Scan for the cell matching the given text and deliver its (x, y) coordinate at center. 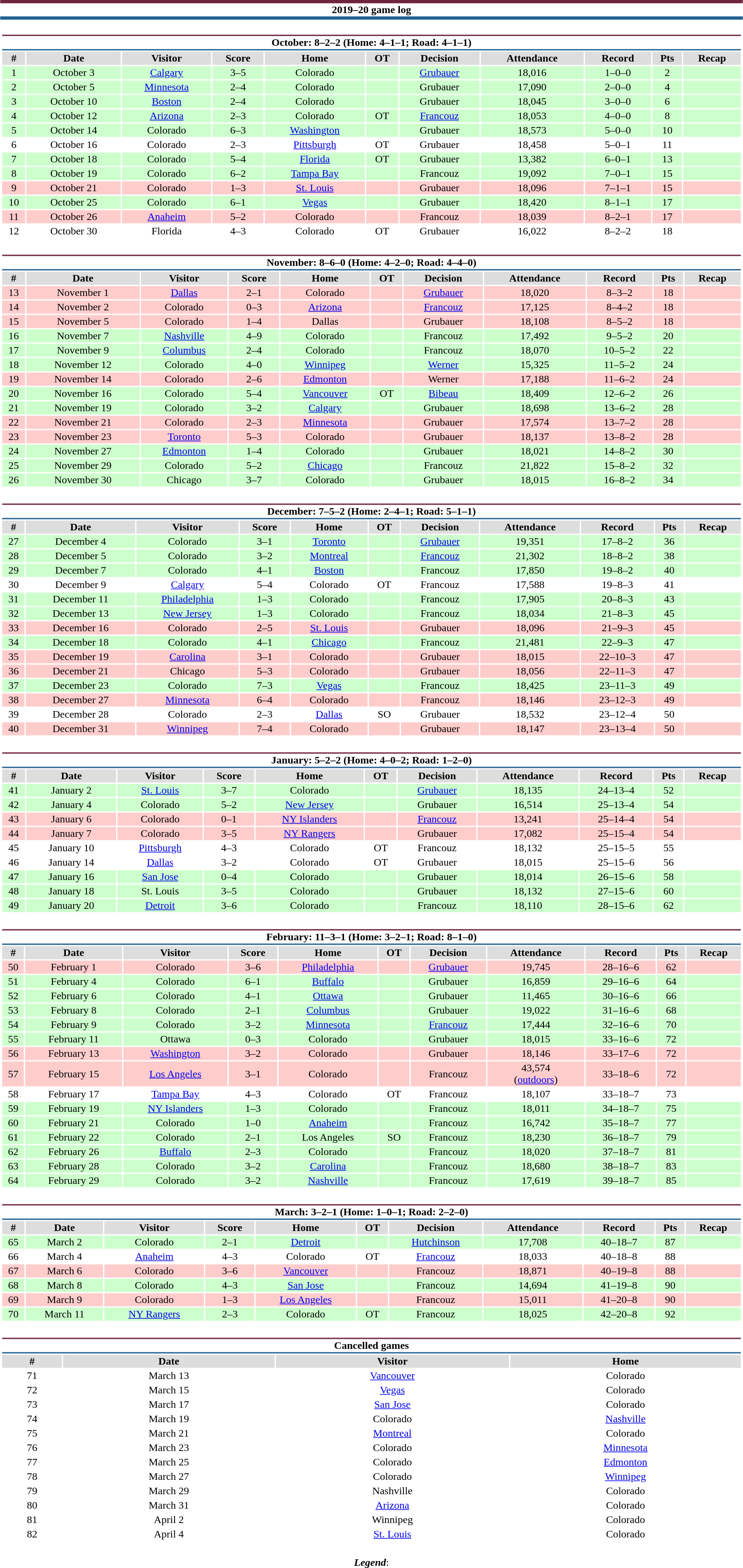
18,039 (532, 217)
41–19–8 (619, 1286)
15,011 (533, 1300)
37 (13, 686)
14,694 (533, 1286)
6–0–1 (618, 159)
December 5 (81, 556)
18,871 (533, 1271)
78 (32, 1477)
February 26 (73, 1152)
December: 7–5–2 (Home: 2–4–1; Road: 5–1–1) (371, 512)
32–16–6 (621, 1025)
42 (14, 805)
March 4 (65, 1257)
January 10 (72, 848)
6–2 (238, 173)
7–1–1 (618, 188)
March 19 (169, 1419)
59 (13, 1108)
18,698 (535, 408)
October 14 (74, 131)
December 4 (81, 542)
18,107 (536, 1094)
October 5 (74, 87)
8–3–2 (619, 293)
13,382 (532, 159)
13,241 (528, 819)
20–8–3 (617, 599)
17,082 (528, 833)
33–18–7 (621, 1094)
1–0 (253, 1123)
30–16–6 (621, 996)
February 29 (73, 1181)
17,188 (535, 379)
22–9–3 (617, 642)
29–16–6 (621, 982)
18,033 (533, 1257)
2019–20 game log (371, 10)
November 12 (83, 364)
October: 8–2–2 (Home: 4–1–1; Road: 4–1–1) (371, 43)
March 29 (169, 1491)
16 (14, 336)
17,708 (533, 1242)
October 21 (74, 188)
19–8–2 (617, 571)
26–15–6 (616, 877)
27–15–6 (616, 891)
46 (14, 862)
51 (13, 982)
December 11 (81, 599)
28–15–6 (616, 906)
17,574 (535, 422)
41–20–8 (619, 1300)
4–0–0 (618, 116)
March 9 (65, 1300)
18,532 (530, 715)
February 4 (73, 982)
March 6 (65, 1271)
18,425 (530, 686)
18,045 (532, 102)
December 18 (81, 642)
October 19 (74, 173)
November: 8–6–0 (Home: 4–2–0; Road: 4–4–0) (371, 263)
November 21 (83, 422)
16,514 (528, 805)
5–0–0 (618, 131)
24–13–4 (616, 791)
38–18–7 (621, 1166)
November 27 (83, 451)
16,859 (536, 982)
Cancelled games (371, 1345)
March: 3–2–1 (Home: 1–0–1; Road: 2–2–0) (371, 1212)
December 16 (81, 628)
18,070 (535, 351)
17,090 (532, 87)
January 14 (72, 862)
October 18 (74, 159)
25 (14, 466)
11–6–2 (619, 379)
18,016 (532, 73)
25–15–4 (616, 833)
13–7–2 (619, 422)
17,619 (536, 1181)
Hutchinson (436, 1242)
February 9 (73, 1025)
19,092 (532, 173)
21,822 (535, 466)
65 (13, 1242)
December 23 (81, 686)
25–13–4 (616, 805)
18,137 (535, 437)
18,230 (536, 1137)
25–14–4 (616, 819)
33–16–6 (621, 1039)
18,014 (528, 877)
18–8–2 (617, 556)
17,850 (530, 571)
March 21 (169, 1433)
16–8–2 (619, 480)
36–18–7 (621, 1137)
6–3 (238, 131)
22–11–3 (617, 671)
8–2–2 (618, 231)
0–4 (229, 877)
January 6 (72, 819)
19 (14, 379)
October 25 (74, 202)
48 (14, 891)
14 (14, 307)
37–18–7 (621, 1152)
40–18–7 (619, 1242)
11–5–2 (619, 364)
17,492 (535, 336)
61 (13, 1137)
18,573 (532, 131)
29 (13, 571)
18,147 (530, 729)
44 (14, 833)
March 27 (169, 1477)
February 6 (73, 996)
82 (32, 1534)
9–5–2 (619, 336)
3–0–0 (618, 102)
7 (14, 159)
74 (32, 1419)
November 19 (83, 408)
21–8–3 (617, 613)
18,680 (536, 1166)
5–0–1 (618, 144)
December 13 (81, 613)
23–12–4 (617, 715)
18,110 (528, 906)
March 8 (65, 1286)
8–4–2 (619, 307)
October 26 (74, 217)
October 3 (74, 73)
19–8–3 (617, 585)
87 (670, 1242)
15–8–2 (619, 466)
15,325 (535, 364)
19,745 (536, 967)
November 23 (83, 437)
November 29 (83, 466)
March 15 (169, 1390)
21,481 (530, 642)
November 9 (83, 351)
8–2–1 (618, 217)
63 (13, 1166)
8–5–2 (619, 322)
18,108 (535, 322)
October 30 (74, 231)
21,302 (530, 556)
October 12 (74, 116)
7–3 (265, 686)
March 2 (65, 1242)
January 18 (72, 891)
18,458 (532, 144)
71 (32, 1375)
18,409 (535, 393)
March 25 (169, 1462)
8–1–1 (618, 202)
13–8–2 (619, 437)
25–15–5 (616, 848)
18,135 (528, 791)
December 19 (81, 657)
12–6–2 (619, 393)
23 (14, 437)
43,574(outdoors) (536, 1074)
35–18–7 (621, 1123)
21 (14, 408)
23–13–4 (617, 729)
March 23 (169, 1448)
October 10 (74, 102)
March 17 (169, 1404)
January 4 (72, 805)
December 21 (81, 671)
0–1 (229, 819)
67 (13, 1271)
11,465 (536, 996)
November 5 (83, 322)
February 19 (73, 1108)
22–10–3 (617, 657)
October 16 (74, 144)
17,125 (535, 307)
January 2 (72, 791)
16,022 (532, 231)
December 9 (81, 585)
33 (13, 628)
January 7 (72, 833)
23–12–3 (617, 700)
9 (14, 188)
4–9 (254, 336)
16,742 (536, 1123)
17,905 (530, 599)
March 13 (169, 1375)
39–18–7 (621, 1181)
39 (13, 715)
17,588 (530, 585)
November 16 (83, 393)
19,351 (530, 542)
23–11–3 (617, 686)
February 8 (73, 1011)
November 30 (83, 480)
69 (13, 1300)
February 21 (73, 1123)
2–0–0 (618, 87)
13–6–2 (619, 408)
January 16 (72, 877)
10–5–2 (619, 351)
February 22 (73, 1137)
57 (13, 1074)
December 31 (81, 729)
76 (32, 1448)
83 (671, 1166)
6–4 (265, 700)
18,021 (535, 451)
November 14 (83, 379)
December 28 (81, 715)
18,011 (536, 1108)
5 (14, 131)
November 1 (83, 293)
40–18–8 (619, 1257)
November 7 (83, 336)
February 28 (73, 1166)
March 31 (169, 1506)
November 2 (83, 307)
January: 5–2–2 (Home: 4–0–2; Road: 1–2–0) (371, 760)
31 (13, 599)
14–8–2 (619, 451)
April 4 (169, 1534)
3 (14, 102)
12 (14, 231)
18,034 (530, 613)
92 (670, 1314)
February 17 (73, 1094)
February 11 (73, 1039)
2–6 (254, 379)
21–9–3 (617, 628)
18,056 (530, 671)
17–8–2 (617, 542)
18,025 (533, 1314)
7–4 (265, 729)
4–0 (254, 364)
53 (13, 1011)
34–18–7 (621, 1108)
19,022 (536, 1011)
18,420 (532, 202)
27 (13, 542)
35 (13, 657)
42–20–8 (619, 1314)
33–17–6 (621, 1053)
2–5 (265, 628)
March 11 (65, 1314)
28–16–6 (621, 967)
February 13 (73, 1053)
18,053 (532, 116)
April 2 (169, 1520)
1 (14, 73)
40–19–8 (619, 1271)
85 (671, 1181)
December 27 (81, 700)
31–16–6 (621, 1011)
7–0–1 (618, 173)
33–18–6 (621, 1074)
December 7 (81, 571)
1–0–0 (618, 73)
80 (32, 1506)
25–15–6 (616, 862)
February: 11–3–1 (Home: 3–2–1; Road: 8–1–0) (371, 937)
January 20 (72, 906)
17,444 (536, 1025)
Bibeau (444, 393)
February 1 (73, 967)
February 15 (73, 1074)
